Provide the (X, Y) coordinate of the cell's center where the given text is located.  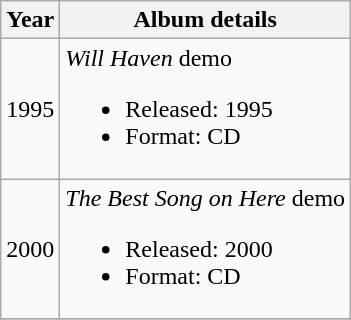
Year (30, 20)
The Best Song on Here demoReleased: 2000Format: CD (206, 249)
Album details (206, 20)
Will Haven demoReleased: 1995Format: CD (206, 109)
2000 (30, 249)
1995 (30, 109)
